Scan for the cell matching the given text and deliver its (X, Y) coordinate at center. 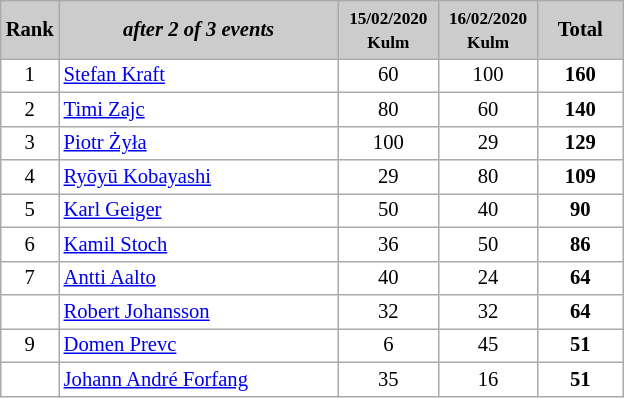
Total (580, 29)
1 (30, 75)
3 (30, 143)
Piotr Żyła (199, 143)
after 2 of 3 events (199, 29)
2 (30, 109)
16/02/2020Kulm (488, 29)
Robert Johansson (199, 311)
160 (580, 75)
Ryōyū Kobayashi (199, 177)
36 (388, 244)
109 (580, 177)
86 (580, 244)
24 (488, 278)
4 (30, 177)
Karl Geiger (199, 210)
Johann André Forfang (199, 379)
140 (580, 109)
45 (488, 345)
7 (30, 278)
15/02/2020Kulm (388, 29)
16 (488, 379)
90 (580, 210)
Rank (30, 29)
Domen Prevc (199, 345)
Stefan Kraft (199, 75)
35 (388, 379)
Kamil Stoch (199, 244)
9 (30, 345)
Timi Zajc (199, 109)
129 (580, 143)
Antti Aalto (199, 278)
5 (30, 210)
